Return the [x, y] coordinate for the center point of the cell that contains the specified text.  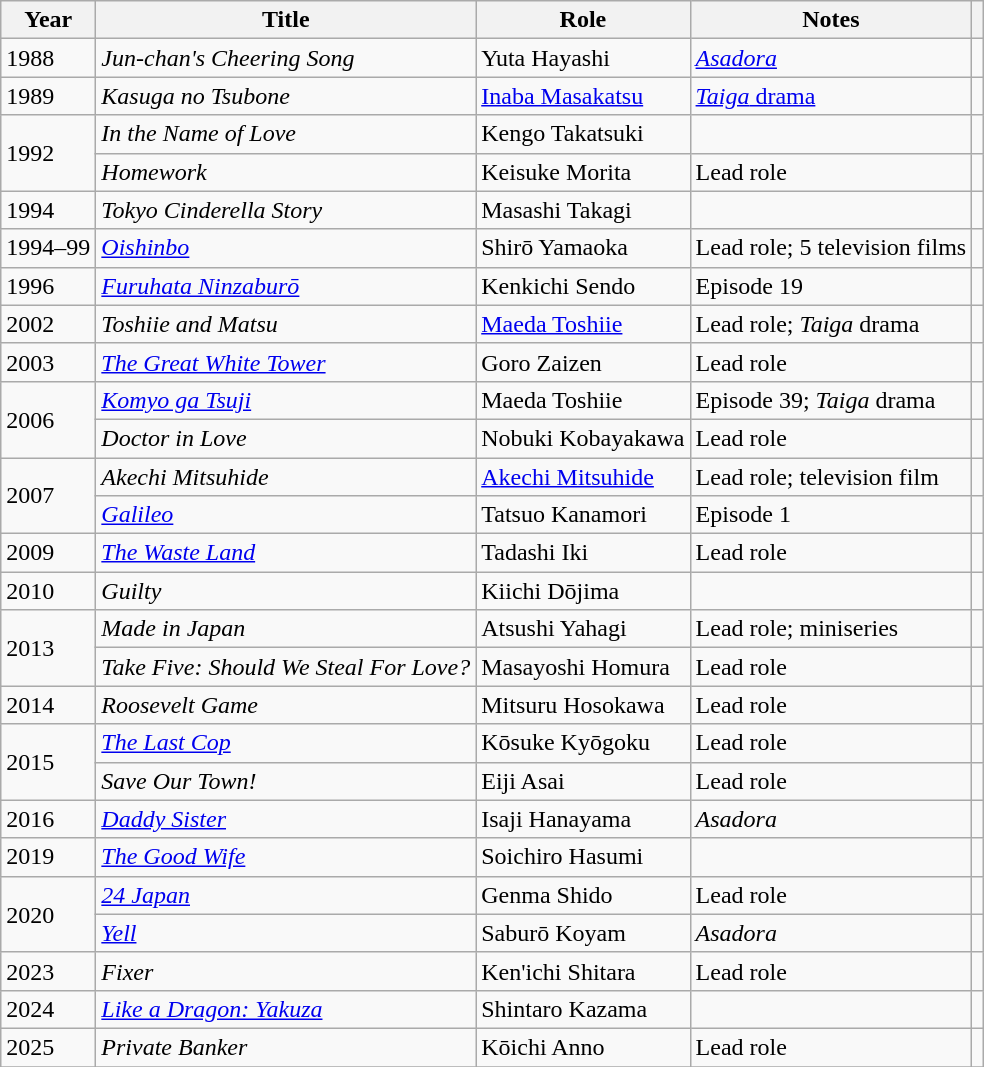
Episode 1 [831, 515]
1994–99 [48, 248]
2014 [48, 705]
2023 [48, 971]
Like a Dragon: Yakuza [286, 1009]
Yell [286, 933]
2024 [48, 1009]
2003 [48, 362]
2016 [48, 819]
Lead role; 5 television films [831, 248]
2009 [48, 553]
Notes [831, 20]
Soichiro Hasumi [583, 857]
2019 [48, 857]
Toshiie and Matsu [286, 324]
Genma Shido [583, 895]
The Waste Land [286, 553]
1988 [48, 58]
Oishinbo [286, 248]
Private Banker [286, 1047]
Ken'ichi Shitara [583, 971]
Inaba Masakatsu [583, 96]
Atsushi Yahagi [583, 629]
2020 [48, 914]
The Good Wife [286, 857]
Furuhata Ninzaburō [286, 286]
Shirō Yamaoka [583, 248]
Saburō Koyam [583, 933]
2013 [48, 648]
Tatsuo Kanamori [583, 515]
Made in Japan [286, 629]
2006 [48, 419]
Daddy Sister [286, 819]
Keisuke Morita [583, 172]
Doctor in Love [286, 438]
1996 [48, 286]
Lead role; miniseries [831, 629]
Nobuki Kobayakawa [583, 438]
Kenkichi Sendo [583, 286]
2002 [48, 324]
Save Our Town! [286, 781]
Lead role; Taiga drama [831, 324]
Homework [286, 172]
Tokyo Cinderella Story [286, 210]
Episode 19 [831, 286]
Episode 39; Taiga drama [831, 400]
In the Name of Love [286, 134]
Masashi Takagi [583, 210]
2007 [48, 496]
The Great White Tower [286, 362]
Eiji Asai [583, 781]
Masayoshi Homura [583, 667]
Kasuga no Tsubone [286, 96]
Take Five: Should We Steal For Love? [286, 667]
Kiichi Dōjima [583, 591]
Year [48, 20]
Taiga drama [831, 96]
2015 [48, 762]
1989 [48, 96]
Kōichi Anno [583, 1047]
Tadashi Iki [583, 553]
1992 [48, 153]
Komyo ga Tsuji [286, 400]
Title [286, 20]
The Last Cop [286, 743]
Shintaro Kazama [583, 1009]
Yuta Hayashi [583, 58]
Mitsuru Hosokawa [583, 705]
Jun-chan's Cheering Song [286, 58]
2025 [48, 1047]
Isaji Hanayama [583, 819]
1994 [48, 210]
Kōsuke Kyōgoku [583, 743]
Role [583, 20]
Lead role; television film [831, 477]
Goro Zaizen [583, 362]
Roosevelt Game [286, 705]
Galileo [286, 515]
2010 [48, 591]
24 Japan [286, 895]
Fixer [286, 971]
Guilty [286, 591]
Kengo Takatsuki [583, 134]
